Detect which cell encompasses the target text, then output its [X, Y] center coordinate. 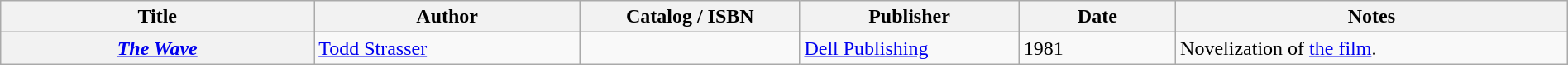
Title [157, 17]
The Wave [157, 48]
Author [447, 17]
Todd Strasser [447, 48]
Notes [1372, 17]
Novelization of the film. [1372, 48]
Dell Publishing [910, 48]
Date [1097, 17]
Publisher [910, 17]
1981 [1097, 48]
Catalog / ISBN [690, 17]
